From the cell containing the given text, extract its center point as [x, y] coordinate. 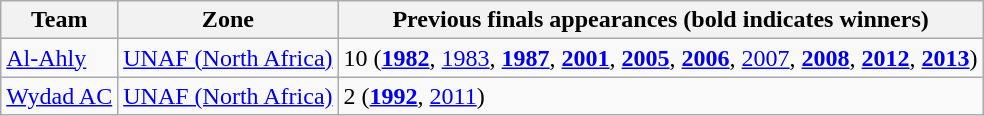
Al-Ahly [60, 58]
Zone [228, 20]
2 (1992, 2011) [660, 96]
Previous finals appearances (bold indicates winners) [660, 20]
10 (1982, 1983, 1987, 2001, 2005, 2006, 2007, 2008, 2012, 2013) [660, 58]
Team [60, 20]
Wydad AC [60, 96]
